Extract the [x, y] coordinate from the center of the cell holding the provided text.  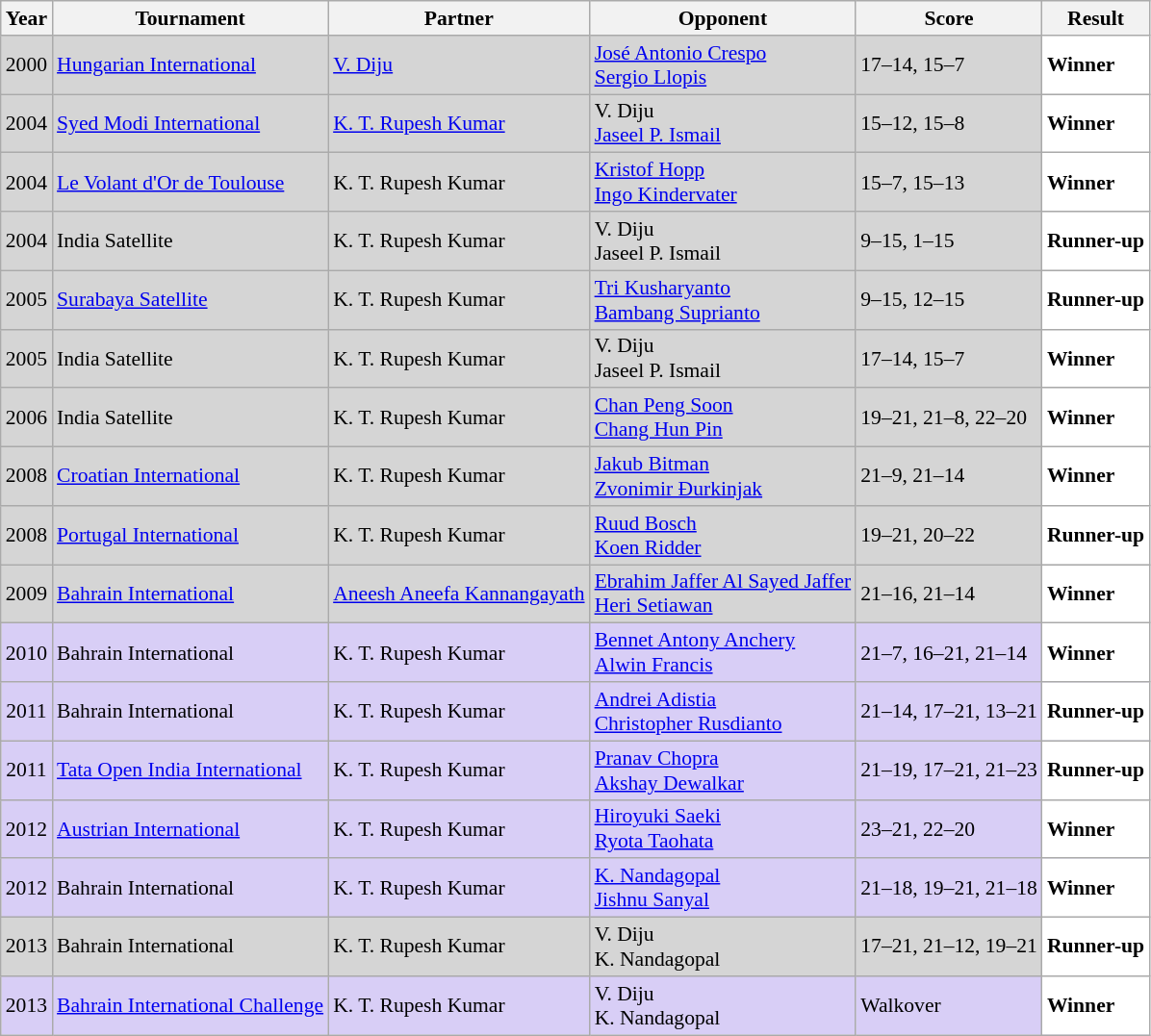
21–9, 21–14 [949, 477]
Croatian International [191, 477]
19–21, 20–22 [949, 535]
Walkover [949, 1006]
Andrei Adistia Christopher Rusdianto [724, 712]
Score [949, 18]
Bahrain International Challenge [191, 1006]
Le Volant d'Or de Toulouse [191, 183]
Opponent [724, 18]
Tournament [191, 18]
17–21, 21–12, 19–21 [949, 947]
V. Diju [458, 65]
Bennet Antony Anchery Alwin Francis [724, 652]
Tri Kusharyanto Bambang Suprianto [724, 300]
Syed Modi International [191, 123]
21–7, 16–21, 21–14 [949, 652]
21–16, 21–14 [949, 594]
Chan Peng Soon Chang Hun Pin [724, 417]
Pranav Chopra Akshay Dewalkar [724, 770]
Portugal International [191, 535]
Kristof Hopp Ingo Kindervater [724, 183]
Austrian International [191, 829]
Tata Open India International [191, 770]
2006 [27, 417]
Surabaya Satellite [191, 300]
Year [27, 18]
2009 [27, 594]
15–7, 15–13 [949, 183]
21–14, 17–21, 13–21 [949, 712]
21–19, 17–21, 21–23 [949, 770]
19–21, 21–8, 22–20 [949, 417]
José Antonio Crespo Sergio Llopis [724, 65]
Ruud Bosch Koen Ridder [724, 535]
23–21, 22–20 [949, 829]
Hiroyuki Saeki Ryota Taohata [724, 829]
Hungarian International [191, 65]
Partner [458, 18]
15–12, 15–8 [949, 123]
21–18, 19–21, 21–18 [949, 889]
9–15, 1–15 [949, 240]
Aneesh Aneefa Kannangayath [458, 594]
2000 [27, 65]
9–15, 12–15 [949, 300]
K. Nandagopal Jishnu Sanyal [724, 889]
2010 [27, 652]
Result [1095, 18]
Jakub Bitman Zvonimir Đurkinjak [724, 477]
Ebrahim Jaffer Al Sayed Jaffer Heri Setiawan [724, 594]
